For the text-containing cell, return its midpoint in (x, y) coordinate format. 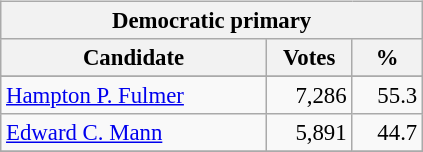
7,286 (309, 96)
Hampton P. Fulmer (134, 96)
Votes (309, 58)
% (388, 58)
Candidate (134, 58)
55.3 (388, 96)
Democratic primary (212, 21)
Edward C. Mann (134, 133)
5,891 (309, 133)
44.7 (388, 133)
